Return the [x, y] coordinate for the center point of the cell that contains the specified text.  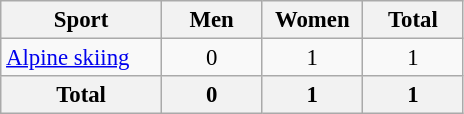
Alpine skiing [82, 58]
Men [212, 20]
Sport [82, 20]
Women [312, 20]
